Identify which cell holds the provided text, then report its (x, y) central coordinate. 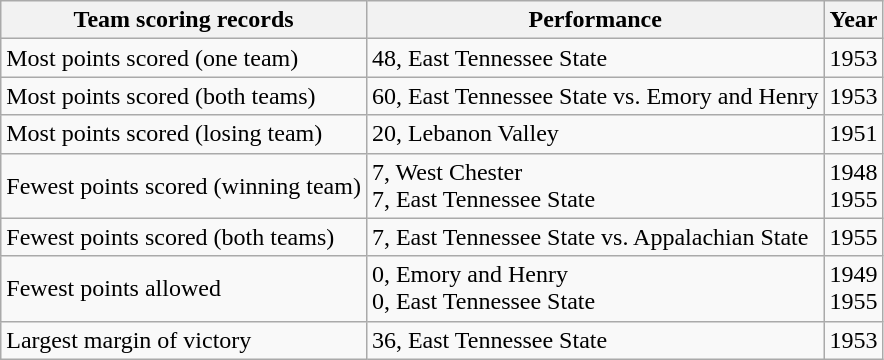
1955 (854, 237)
Largest margin of victory (184, 340)
Fewest points scored (winning team) (184, 186)
60, East Tennessee State vs. Emory and Henry (595, 96)
Fewest points allowed (184, 288)
Year (854, 20)
7, West Chester7, East Tennessee State (595, 186)
20, Lebanon Valley (595, 134)
36, East Tennessee State (595, 340)
48, East Tennessee State (595, 58)
Most points scored (one team) (184, 58)
19481955 (854, 186)
Fewest points scored (both teams) (184, 237)
1951 (854, 134)
Performance (595, 20)
7, East Tennessee State vs. Appalachian State (595, 237)
Most points scored (both teams) (184, 96)
19491955 (854, 288)
Team scoring records (184, 20)
Most points scored (losing team) (184, 134)
0, Emory and Henry0, East Tennessee State (595, 288)
